Search for the cell housing the specified text and yield its [X, Y] center coordinate. 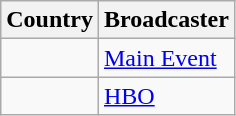
HBO [166, 96]
Main Event [166, 58]
Country [50, 20]
Broadcaster [166, 20]
